Search for the cell housing the specified text and yield its (x, y) center coordinate. 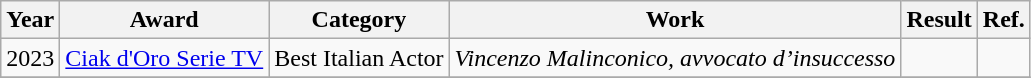
Award (164, 20)
Result (939, 20)
Vincenzo Malinconico, avvocato d’insuccesso (675, 58)
Category (359, 20)
Best Italian Actor (359, 58)
Work (675, 20)
Ciak d'Oro Serie TV (164, 58)
Year (30, 20)
2023 (30, 58)
Ref. (1004, 20)
